Determine the [X, Y] coordinate at the center of the cell enclosing the given text.  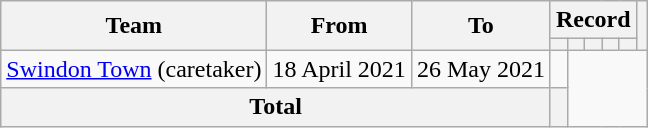
Record [593, 20]
To [480, 26]
18 April 2021 [339, 69]
Swindon Town (caretaker) [134, 69]
From [339, 26]
26 May 2021 [480, 69]
Team [134, 26]
Total [276, 107]
